Return (x, y) of the center of cell containing provided text 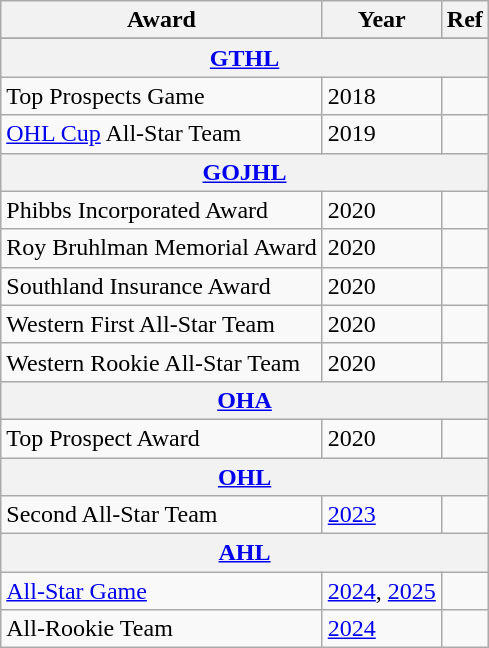
Western Rookie All-Star Team (162, 362)
Top Prospect Award (162, 438)
Western First All-Star Team (162, 324)
GOJHL (245, 172)
All-Rookie Team (162, 629)
2023 (382, 515)
2024 (382, 629)
Award (162, 20)
Top Prospects Game (162, 96)
OHL (245, 477)
OHL Cup All-Star Team (162, 134)
2018 (382, 96)
GTHL (245, 58)
AHL (245, 553)
Southland Insurance Award (162, 286)
All-Star Game (162, 591)
Ref (464, 20)
OHA (245, 400)
2019 (382, 134)
2024, 2025 (382, 591)
Phibbs Incorporated Award (162, 210)
Roy Bruhlman Memorial Award (162, 248)
Second All-Star Team (162, 515)
Year (382, 20)
